Determine the [X, Y] coordinate at the center of the cell enclosing the given text.  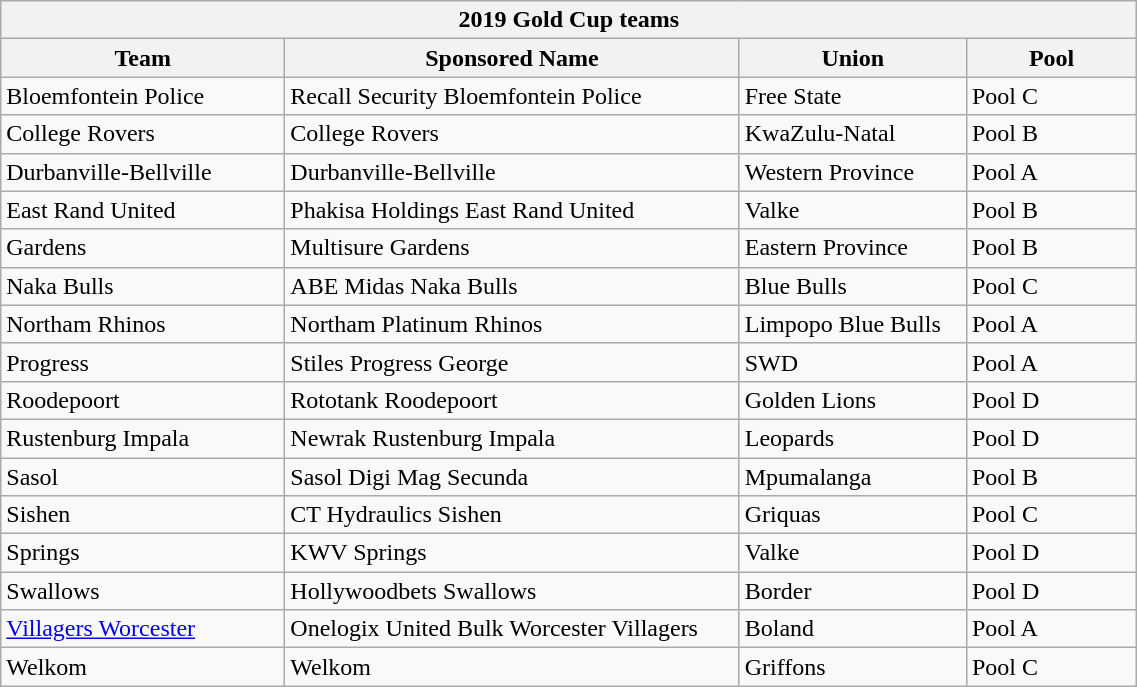
Sponsored Name [512, 58]
Limpopo Blue Bulls [852, 324]
Griquas [852, 515]
Gardens [143, 248]
ABE Midas Naka Bulls [512, 286]
Multisure Gardens [512, 248]
Hollywoodbets Swallows [512, 591]
Sasol Digi Mag Secunda [512, 477]
Union [852, 58]
Bloemfontein Police [143, 96]
KwaZulu-Natal [852, 134]
Golden Lions [852, 400]
Sishen [143, 515]
Team [143, 58]
Stiles Progress George [512, 362]
Onelogix United Bulk Worcester Villagers [512, 629]
Blue Bulls [852, 286]
Border [852, 591]
CT Hydraulics Sishen [512, 515]
East Rand United [143, 210]
Phakisa Holdings East Rand United [512, 210]
Pool [1051, 58]
Swallows [143, 591]
KWV Springs [512, 553]
Springs [143, 553]
Boland [852, 629]
Rustenburg Impala [143, 438]
Roodepoort [143, 400]
Progress [143, 362]
Newrak Rustenburg Impala [512, 438]
Western Province [852, 172]
Villagers Worcester [143, 629]
Northam Platinum Rhinos [512, 324]
Rototank Roodepoort [512, 400]
2019 Gold Cup teams [569, 20]
Eastern Province [852, 248]
SWD [852, 362]
Naka Bulls [143, 286]
Sasol [143, 477]
Free State [852, 96]
Recall Security Bloemfontein Police [512, 96]
Griffons [852, 667]
Northam Rhinos [143, 324]
Leopards [852, 438]
Mpumalanga [852, 477]
